Identify which cell holds the provided text, then report its (X, Y) central coordinate. 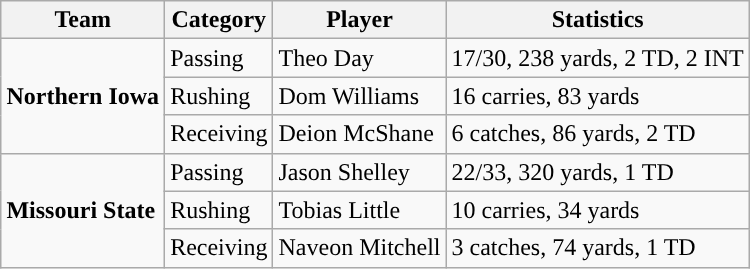
Jason Shelley (360, 172)
Theo Day (360, 58)
Tobias Little (360, 210)
6 catches, 86 yards, 2 TD (598, 134)
22/33, 320 yards, 1 TD (598, 172)
Dom Williams (360, 96)
Category (219, 20)
Player (360, 20)
10 carries, 34 yards (598, 210)
Missouri State (83, 210)
16 carries, 83 yards (598, 96)
Team (83, 20)
17/30, 238 yards, 2 TD, 2 INT (598, 58)
Statistics (598, 20)
Naveon Mitchell (360, 248)
Deion McShane (360, 134)
Northern Iowa (83, 96)
3 catches, 74 yards, 1 TD (598, 248)
